Provide the [X, Y] coordinate of the cell's center where the given text is located.  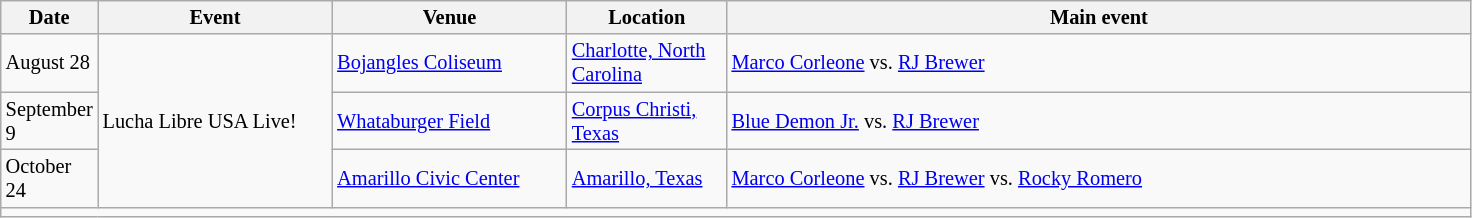
Lucha Libre USA Live! [216, 120]
Whataburger Field [450, 121]
Marco Corleone vs. RJ Brewer [1100, 63]
Charlotte, North Carolina [647, 63]
Location [647, 17]
August 28 [50, 63]
Blue Demon Jr. vs. RJ Brewer [1100, 121]
Main event [1100, 17]
Corpus Christi, Texas [647, 121]
Bojangles Coliseum [450, 63]
Marco Corleone vs. RJ Brewer vs. Rocky Romero [1100, 178]
Event [216, 17]
Amarillo, Texas [647, 178]
Date [50, 17]
September 9 [50, 121]
October 24 [50, 178]
Venue [450, 17]
Amarillo Civic Center [450, 178]
